From the cell containing the given text, extract its center point as [x, y] coordinate. 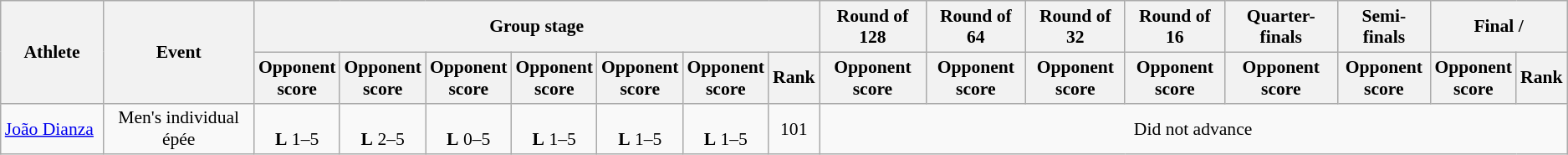
Group stage [537, 27]
Round of 32 [1075, 27]
Athlete [52, 52]
L 0–5 [468, 129]
Round of 16 [1174, 27]
Quarter-finals [1281, 27]
Semi-finals [1383, 27]
101 [794, 129]
Men's individual épée [179, 129]
Round of 64 [975, 27]
Final / [1499, 27]
João Dianza [52, 129]
Did not advance [1193, 129]
Event [179, 52]
L 2–5 [383, 129]
Round of 128 [873, 27]
